For the text-containing cell, return its midpoint in (x, y) coordinate format. 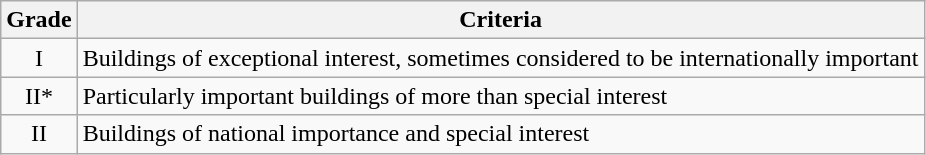
II (39, 134)
Particularly important buildings of more than special interest (500, 96)
Grade (39, 20)
Criteria (500, 20)
I (39, 58)
II* (39, 96)
Buildings of exceptional interest, sometimes considered to be internationally important (500, 58)
Buildings of national importance and special interest (500, 134)
